For the text-containing cell, return its midpoint in [x, y] coordinate format. 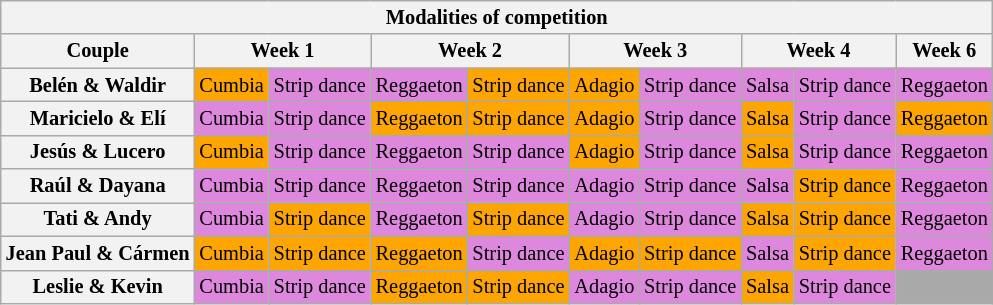
Week 4 [818, 51]
Couple [98, 51]
Week 2 [470, 51]
Modalities of competition [497, 17]
Week 6 [944, 51]
Jesús & Lucero [98, 152]
Belén & Waldir [98, 85]
Leslie & Kevin [98, 287]
Week 3 [655, 51]
Maricielo & Elí [98, 118]
Jean Paul & Cármen [98, 253]
Raúl & Dayana [98, 186]
Tati & Andy [98, 219]
Week 1 [282, 51]
